Determine the (X, Y) coordinate at the center of the cell enclosing the given text.  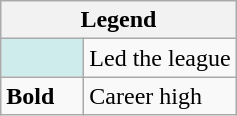
Led the league (160, 58)
Career high (160, 96)
Legend (118, 20)
Bold (42, 96)
